Capture the cell that displays the provided text and extract its [X, Y] central coordinate. 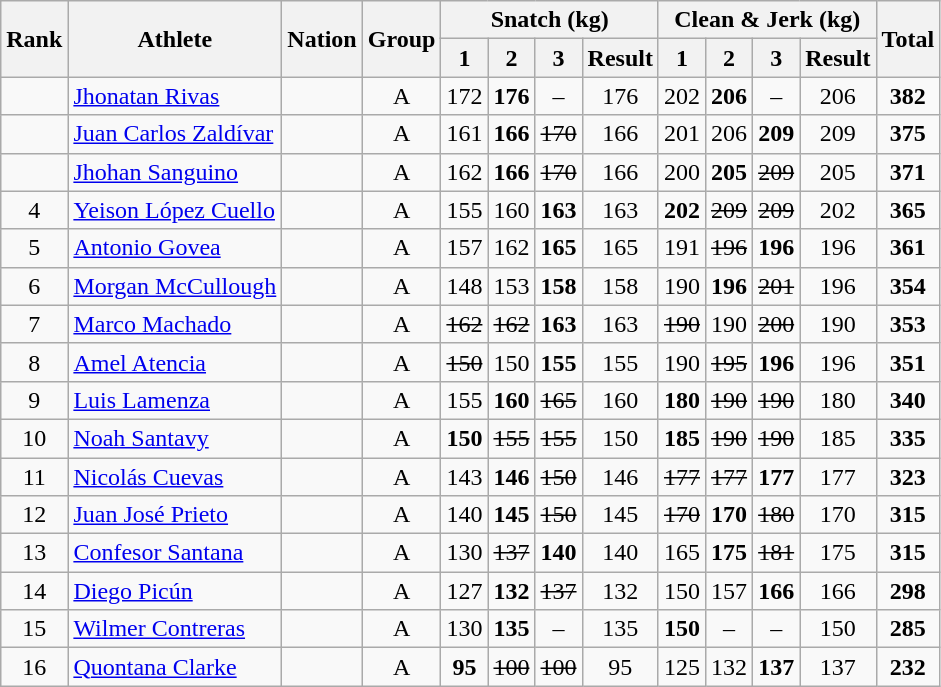
Group [402, 39]
14 [34, 591]
351 [908, 362]
Jhonatan Rivas [175, 96]
6 [34, 286]
Jhohan Sanguino [175, 172]
375 [908, 134]
Clean & Jerk (kg) [767, 20]
354 [908, 286]
125 [682, 667]
143 [464, 477]
195 [730, 362]
153 [512, 286]
323 [908, 477]
16 [34, 667]
353 [908, 324]
127 [464, 591]
8 [34, 362]
13 [34, 553]
Luis Lamenza [175, 400]
12 [34, 515]
Nicolás Cuevas [175, 477]
7 [34, 324]
Antonio Govea [175, 248]
10 [34, 438]
15 [34, 629]
161 [464, 134]
Quontana Clarke [175, 667]
285 [908, 629]
365 [908, 210]
Nation [322, 39]
Rank [34, 39]
Morgan McCullough [175, 286]
Noah Santavy [175, 438]
4 [34, 210]
Wilmer Contreras [175, 629]
191 [682, 248]
Diego Picún [175, 591]
382 [908, 96]
5 [34, 248]
361 [908, 248]
371 [908, 172]
Athlete [175, 39]
148 [464, 286]
Snatch (kg) [550, 20]
Juan Carlos Zaldívar [175, 134]
Confesor Santana [175, 553]
Marco Machado [175, 324]
298 [908, 591]
181 [776, 553]
11 [34, 477]
Amel Atencia [175, 362]
9 [34, 400]
335 [908, 438]
340 [908, 400]
Yeison López Cuello [175, 210]
172 [464, 96]
Total [908, 39]
Juan José Prieto [175, 515]
232 [908, 667]
